Return [x, y] of the center of cell containing provided text 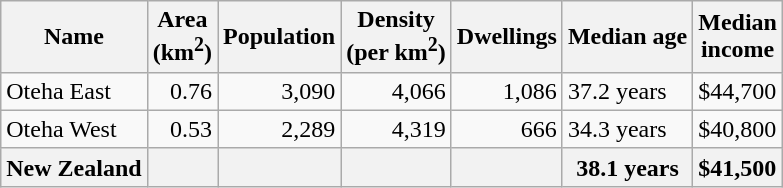
38.1 years [627, 167]
Dwellings [506, 37]
Population [280, 37]
Name [74, 37]
0.76 [182, 91]
Median age [627, 37]
666 [506, 129]
Medianincome [738, 37]
Oteha West [74, 129]
Oteha East [74, 91]
Density(per km2) [396, 37]
3,090 [280, 91]
Area(km2) [182, 37]
$44,700 [738, 91]
$41,500 [738, 167]
$40,800 [738, 129]
New Zealand [74, 167]
4,066 [396, 91]
0.53 [182, 129]
1,086 [506, 91]
2,289 [280, 129]
37.2 years [627, 91]
34.3 years [627, 129]
4,319 [396, 129]
